Output the [X, Y] coordinate of the center of the cell containing the given text.  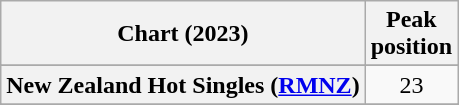
New Zealand Hot Singles (RMNZ) [183, 85]
Peakposition [411, 34]
Chart (2023) [183, 34]
23 [411, 85]
